Detect which cell encompasses the target text, then output its [x, y] center coordinate. 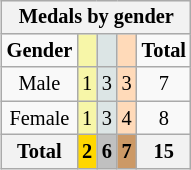
6 [107, 152]
Gender [40, 51]
15 [164, 152]
Female [40, 118]
Male [40, 84]
8 [164, 118]
2 [87, 152]
Medals by gender [96, 17]
4 [127, 118]
